For the text-containing cell, return its midpoint in (x, y) coordinate format. 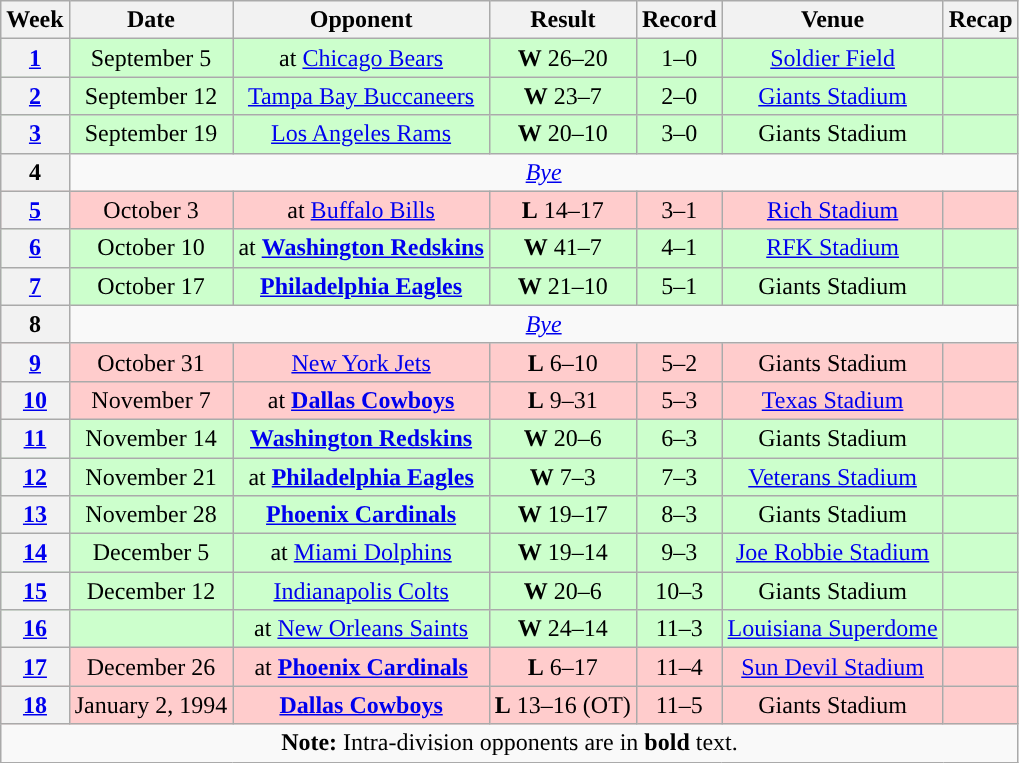
Joe Robbie Stadium (832, 553)
11–3 (679, 629)
November 7 (151, 400)
Result (562, 20)
4 (35, 172)
2–0 (679, 96)
10–3 (679, 591)
5–3 (679, 400)
8 (35, 324)
November 28 (151, 515)
Date (151, 20)
W 7–3 (562, 477)
17 (35, 667)
11–4 (679, 667)
16 (35, 629)
1–0 (679, 58)
December 5 (151, 553)
Venue (832, 20)
3 (35, 134)
Recap (980, 20)
Week (35, 20)
at Miami Dolphins (361, 553)
November 21 (151, 477)
5 (35, 210)
L 14–17 (562, 210)
3–1 (679, 210)
11–5 (679, 705)
6 (35, 248)
at Buffalo Bills (361, 210)
New York Jets (361, 362)
Soldier Field (832, 58)
5–1 (679, 286)
18 (35, 705)
Indianapolis Colts (361, 591)
9–3 (679, 553)
8–3 (679, 515)
7–3 (679, 477)
Louisiana Superdome (832, 629)
W 19–17 (562, 515)
September 5 (151, 58)
October 10 (151, 248)
at New Orleans Saints (361, 629)
4–1 (679, 248)
October 3 (151, 210)
Note: Intra-division opponents are in bold text. (510, 743)
Phoenix Cardinals (361, 515)
Dallas Cowboys (361, 705)
Opponent (361, 20)
at Dallas Cowboys (361, 400)
W 24–14 (562, 629)
11 (35, 438)
September 12 (151, 96)
10 (35, 400)
Philadelphia Eagles (361, 286)
L 6–10 (562, 362)
October 31 (151, 362)
Record (679, 20)
W 19–14 (562, 553)
September 19 (151, 134)
W 23–7 (562, 96)
Washington Redskins (361, 438)
Veterans Stadium (832, 477)
Los Angeles Rams (361, 134)
at Phoenix Cardinals (361, 667)
W 21–10 (562, 286)
3–0 (679, 134)
RFK Stadium (832, 248)
L 6–17 (562, 667)
December 12 (151, 591)
L 9–31 (562, 400)
at Philadelphia Eagles (361, 477)
6–3 (679, 438)
November 14 (151, 438)
Texas Stadium (832, 400)
at Washington Redskins (361, 248)
2 (35, 96)
December 26 (151, 667)
9 (35, 362)
1 (35, 58)
7 (35, 286)
15 (35, 591)
W 20–10 (562, 134)
Rich Stadium (832, 210)
Tampa Bay Buccaneers (361, 96)
January 2, 1994 (151, 705)
October 17 (151, 286)
at Chicago Bears (361, 58)
W 26–20 (562, 58)
5–2 (679, 362)
Sun Devil Stadium (832, 667)
L 13–16 (OT) (562, 705)
14 (35, 553)
13 (35, 515)
W 41–7 (562, 248)
12 (35, 477)
